Determine the (X, Y) coordinate at the center of the cell enclosing the given text.  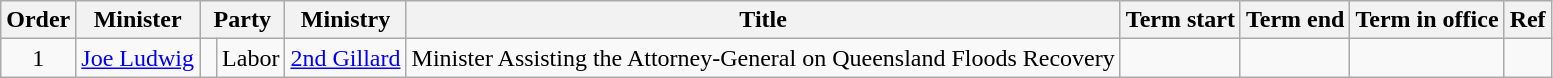
Labor (251, 58)
Term end (1295, 20)
Ministry (346, 20)
Title (763, 20)
Joe Ludwig (138, 58)
2nd Gillard (346, 58)
Order (38, 20)
1 (38, 58)
Ref (1528, 20)
Term in office (1427, 20)
Term start (1180, 20)
Minister (138, 20)
Party (242, 20)
Minister Assisting the Attorney-General on Queensland Floods Recovery (763, 58)
